For the text-containing cell, return its midpoint in [x, y] coordinate format. 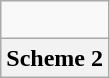
Scheme 2 [55, 58]
